Identify which cell holds the provided text, then report its [X, Y] central coordinate. 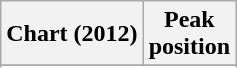
Peakposition [189, 34]
Chart (2012) [72, 34]
